Detect which cell encompasses the target text, then output its [x, y] center coordinate. 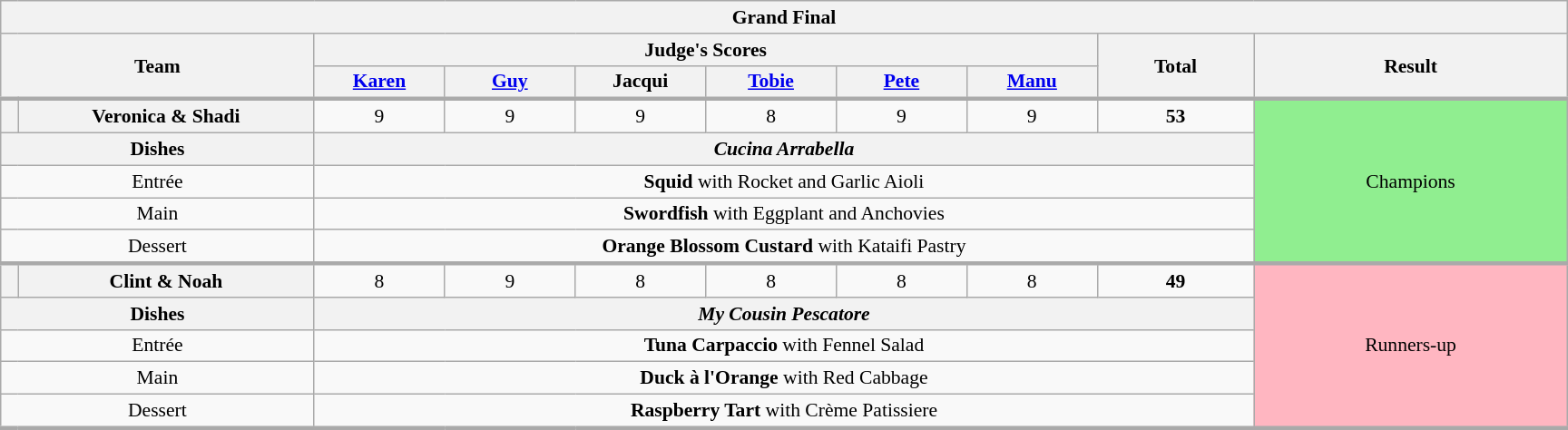
Veronica & Shadi [166, 116]
Tuna Carpaccio with Fennel Salad [784, 346]
53 [1176, 116]
Runners-up [1410, 347]
Jacqui [641, 82]
Squid with Rocket and Garlic Aioli [784, 181]
Orange Blossom Custard with Kataifi Pastry [784, 247]
Duck à l'Orange with Red Cabbage [784, 378]
Result [1410, 67]
Clint & Noah [166, 281]
Cucina Arrabella [784, 150]
Swordfish with Eggplant and Anchovies [784, 214]
Team [158, 67]
Grand Final [784, 17]
Raspberry Tart with Crème Patissiere [784, 412]
Tobie [771, 82]
Total [1176, 67]
Karen [379, 82]
Manu [1032, 82]
Judge's Scores [706, 50]
My Cousin Pescatore [784, 314]
Pete [901, 82]
49 [1176, 281]
Champions [1410, 181]
Guy [510, 82]
